Search for the cell housing the specified text and yield its [X, Y] center coordinate. 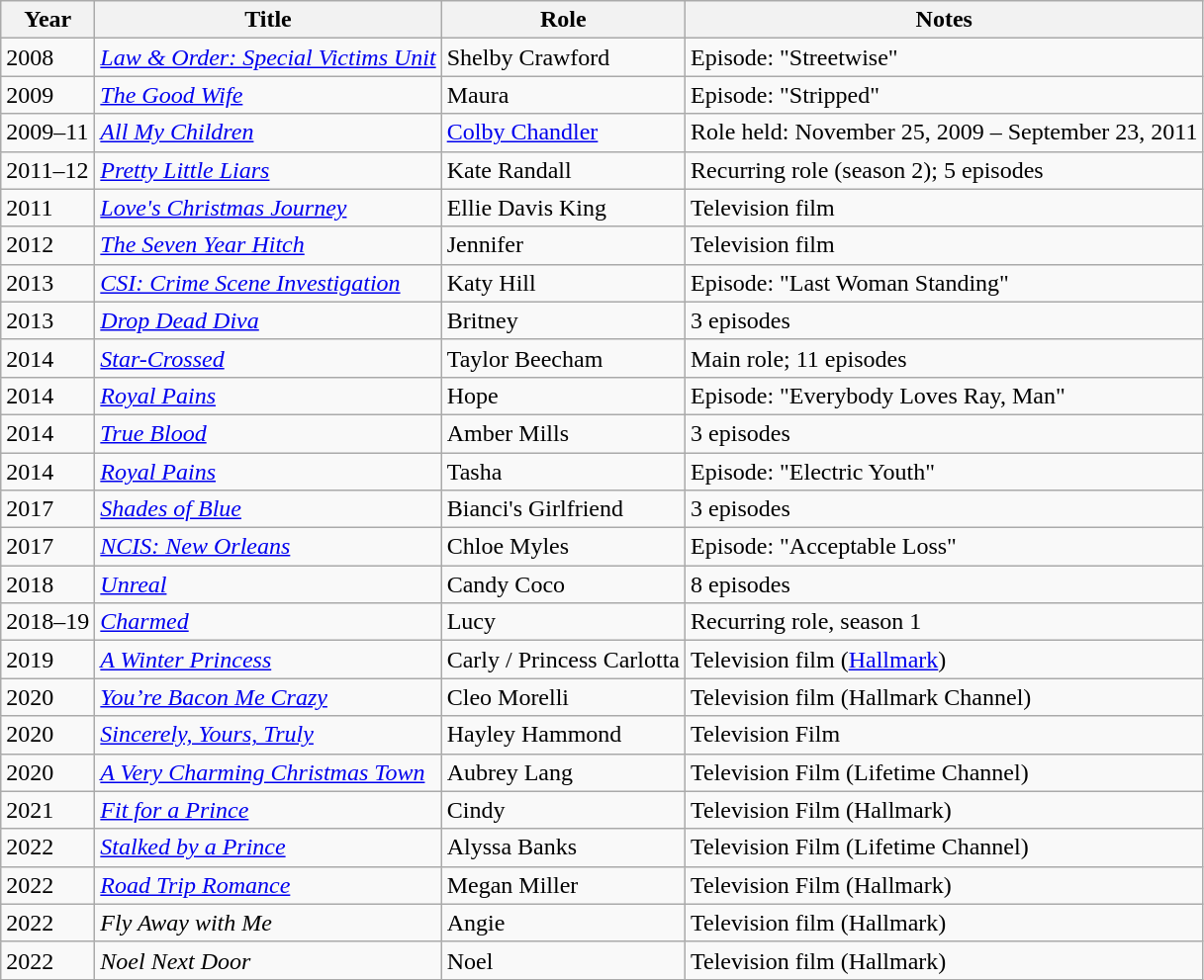
Episode: "Streetwise" [944, 57]
Television Film [944, 735]
Fit for a Prince [268, 810]
Television film (Hallmark Channel) [944, 697]
Sincerely, Yours, Truly [268, 735]
The Seven Year Hitch [268, 245]
Candy Coco [563, 584]
Kate Randall [563, 170]
Aubrey Lang [563, 772]
Tasha [563, 472]
Bianci's Girlfriend [563, 509]
Fly Away with Me [268, 923]
Road Trip Romance [268, 885]
Colby Chandler [563, 133]
Maura [563, 95]
2021 [47, 810]
Episode: "Electric Youth" [944, 472]
Shelby Crawford [563, 57]
Alyssa Banks [563, 847]
Episode: "Last Woman Standing" [944, 283]
Stalked by a Prince [268, 847]
Episode: "Acceptable Loss" [944, 547]
A Winter Princess [268, 660]
Noel [563, 960]
2018 [47, 584]
2018–19 [47, 622]
Episode: "Stripped" [944, 95]
Chloe Myles [563, 547]
Lucy [563, 622]
2009 [47, 95]
Recurring role, season 1 [944, 622]
Cindy [563, 810]
Shades of Blue [268, 509]
Amber Mills [563, 433]
A Very Charming Christmas Town [268, 772]
2008 [47, 57]
Role held: November 25, 2009 – September 23, 2011 [944, 133]
Jennifer [563, 245]
Year [47, 20]
Britney [563, 320]
2011–12 [47, 170]
Role [563, 20]
Main role; 11 episodes [944, 358]
Hope [563, 396]
Carly / Princess Carlotta [563, 660]
Charmed [268, 622]
Ellie Davis King [563, 208]
All My Children [268, 133]
Noel Next Door [268, 960]
Recurring role (season 2); 5 episodes [944, 170]
CSI: Crime Scene Investigation [268, 283]
Angie [563, 923]
Unreal [268, 584]
Title [268, 20]
Notes [944, 20]
Pretty Little Liars [268, 170]
Taylor Beecham [563, 358]
Episode: "Everybody Loves Ray, Man" [944, 396]
NCIS: New Orleans [268, 547]
Katy Hill [563, 283]
8 episodes [944, 584]
2019 [47, 660]
Love's Christmas Journey [268, 208]
2011 [47, 208]
The Good Wife [268, 95]
Drop Dead Diva [268, 320]
You’re Bacon Me Crazy [268, 697]
2009–11 [47, 133]
Hayley Hammond [563, 735]
Law & Order: Special Victims Unit [268, 57]
2012 [47, 245]
Megan Miller [563, 885]
Cleo Morelli [563, 697]
True Blood [268, 433]
Star-Crossed [268, 358]
